For the text-containing cell, return its midpoint in [X, Y] coordinate format. 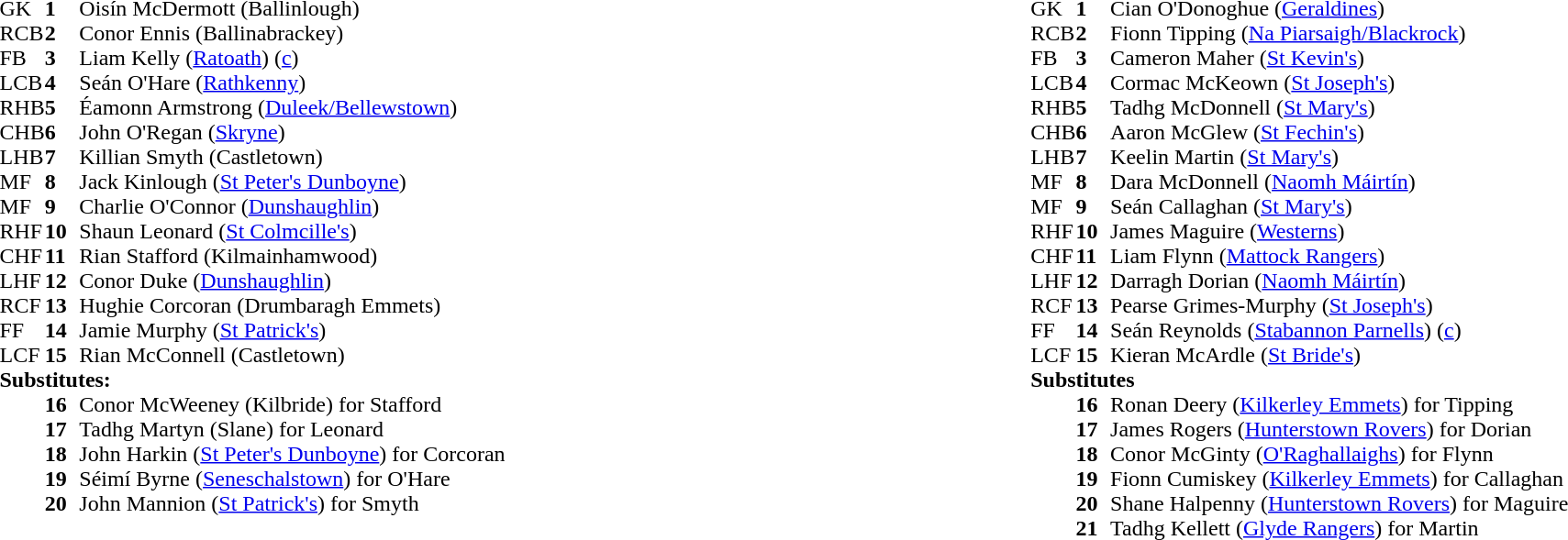
21 [1094, 528]
Fionn Cumiskey (Kilkerley Emmets) for Callaghan [1340, 479]
James Maguire (Westerns) [1340, 231]
Tadhg Martyn (Slane) for Leonard [292, 429]
Conor McWeeney (Kilbride) for Stafford [292, 405]
Ronan Deery (Kilkerley Emmets) for Tipping [1340, 405]
Seán Callaghan (St Mary's) [1340, 207]
Rian Stafford (Kilmainhamwood) [292, 257]
John Harkin (St Peter's Dunboyne) for Corcoran [292, 455]
Seán O'Hare (Rathkenny) [292, 83]
Hughie Corcoran (Drumbaragh Emmets) [292, 306]
Substitutes: [253, 380]
Conor Duke (Dunshaughlin) [292, 281]
Tadhg McDonnell (St Mary's) [1340, 108]
Shane Halpenny (Hunterstown Rovers) for Maguire [1340, 504]
Jamie Murphy (St Patrick's) [292, 330]
James Rogers (Hunterstown Rovers) for Dorian [1340, 429]
Keelin Martin (St Mary's) [1340, 158]
Jack Kinlough (St Peter's Dunboyne) [292, 182]
Cormac McKeown (St Joseph's) [1340, 83]
Dara McDonnell (Naomh Máirtín) [1340, 182]
John O'Regan (Skryne) [292, 132]
Substitutes [1299, 380]
Conor Ennis (Ballinabrackey) [292, 33]
John Mannion (St Patrick's) for Smyth [292, 504]
Killian Smyth (Castletown) [292, 158]
Cameron Maher (St Kevin's) [1340, 59]
Darragh Dorian (Naomh Máirtín) [1340, 281]
Seán Reynolds (Stabannon Parnells) (c) [1340, 330]
Rian McConnell (Castletown) [292, 356]
Tadhg Kellett (Glyde Rangers) for Martin [1340, 528]
Kieran McArdle (St Bride's) [1340, 356]
Éamonn Armstrong (Duleek/Bellewstown) [292, 108]
Séimí Byrne (Seneschalstown) for O'Hare [292, 479]
Fionn Tipping (Na Piarsaigh/Blackrock) [1340, 33]
Aaron McGlew (St Fechin's) [1340, 132]
Pearse Grimes-Murphy (St Joseph's) [1340, 306]
Charlie O'Connor (Dunshaughlin) [292, 207]
Liam Kelly (Ratoath) (c) [292, 59]
Conor McGinty (O'Raghallaighs) for Flynn [1340, 455]
Shaun Leonard (St Colmcille's) [292, 231]
Liam Flynn (Mattock Rangers) [1340, 257]
